Identify which cell holds the provided text, then report its [X, Y] central coordinate. 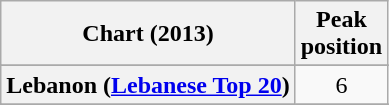
Chart (2013) [148, 34]
6 [341, 85]
Peakposition [341, 34]
Lebanon (Lebanese Top 20) [148, 85]
